Find where the given text appears and provide that cell's center as (x, y) coordinate. 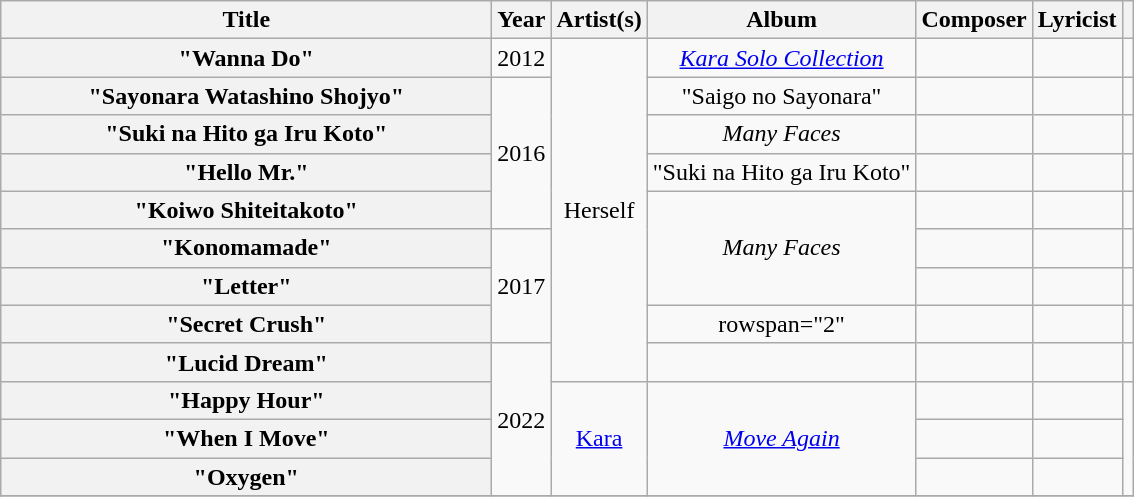
Album (782, 20)
"Konomamade" (246, 248)
"Sayonara Watashino Shojyo" (246, 96)
Artist(s) (599, 20)
"Letter" (246, 286)
"Happy Hour" (246, 400)
Kara (599, 438)
2022 (522, 419)
2017 (522, 286)
Title (246, 20)
Herself (599, 210)
Move Again (782, 438)
Kara Solo Collection (782, 58)
"Lucid Dream" (246, 362)
Year (522, 20)
"Koiwo Shiteitakoto" (246, 210)
2012 (522, 58)
Lyricist (1077, 20)
"When I Move" (246, 438)
Composer (974, 20)
"Wanna Do" (246, 58)
rowspan="2" (782, 324)
"Secret Crush" (246, 324)
"Oxygen" (246, 477)
"Hello Mr." (246, 172)
2016 (522, 153)
"Saigo no Sayonara" (782, 96)
